Find where the given text appears and provide that cell's center as (X, Y) coordinate. 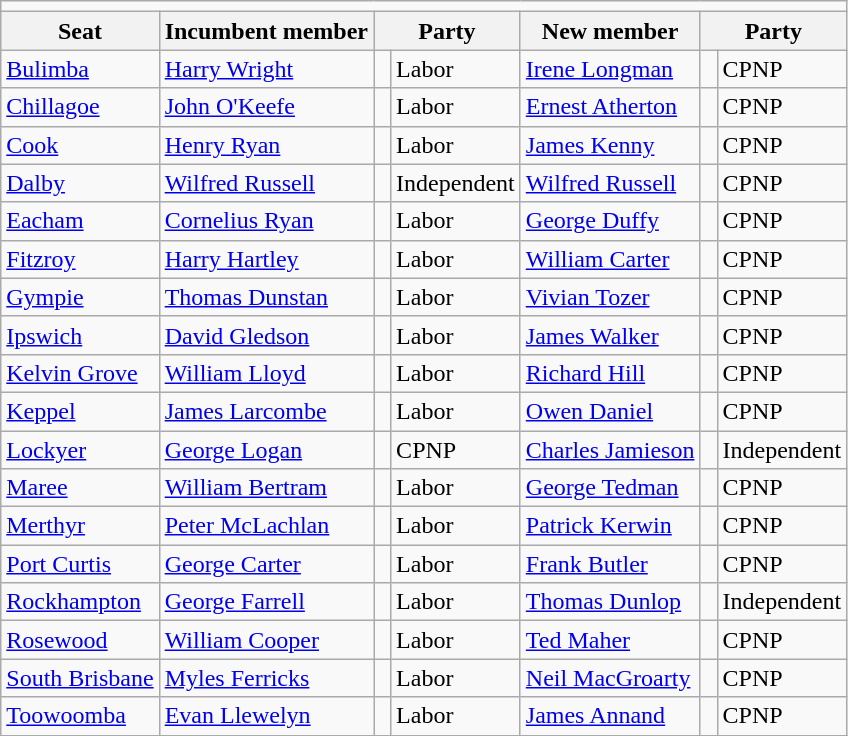
George Duffy (610, 221)
George Carter (266, 564)
Cornelius Ryan (266, 221)
William Lloyd (266, 373)
New member (610, 31)
Kelvin Grove (80, 373)
Patrick Kerwin (610, 526)
William Bertram (266, 488)
James Kenny (610, 145)
Eacham (80, 221)
Owen Daniel (610, 411)
Keppel (80, 411)
James Walker (610, 335)
Fitzroy (80, 259)
David Gledson (266, 335)
South Brisbane (80, 678)
William Carter (610, 259)
Harry Wright (266, 69)
George Farrell (266, 602)
Harry Hartley (266, 259)
Merthyr (80, 526)
Henry Ryan (266, 145)
Charles Jamieson (610, 449)
Dalby (80, 183)
Seat (80, 31)
George Tedman (610, 488)
Thomas Dunstan (266, 297)
George Logan (266, 449)
Bulimba (80, 69)
Port Curtis (80, 564)
Ipswich (80, 335)
Incumbent member (266, 31)
Chillagoe (80, 107)
Toowoomba (80, 716)
Myles Ferricks (266, 678)
Irene Longman (610, 69)
Lockyer (80, 449)
William Cooper (266, 640)
Richard Hill (610, 373)
Rockhampton (80, 602)
Frank Butler (610, 564)
Ernest Atherton (610, 107)
Evan Llewelyn (266, 716)
Ted Maher (610, 640)
James Annand (610, 716)
Vivian Tozer (610, 297)
James Larcombe (266, 411)
Peter McLachlan (266, 526)
Gympie (80, 297)
Maree (80, 488)
Neil MacGroarty (610, 678)
Thomas Dunlop (610, 602)
John O'Keefe (266, 107)
Rosewood (80, 640)
Cook (80, 145)
